Capture the cell that displays the provided text and extract its (X, Y) central coordinate. 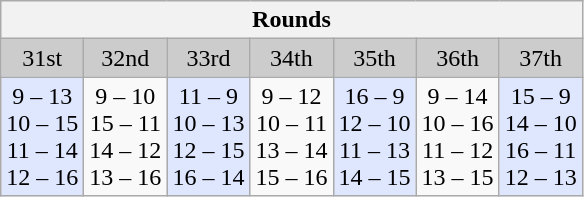
11 – 910 – 1312 – 1516 – 14 (208, 136)
Rounds (292, 20)
9 – 1210 – 1113 – 1415 – 16 (292, 136)
36th (458, 58)
32nd (126, 58)
16 – 912 – 1011 – 1314 – 15 (374, 136)
33rd (208, 58)
15 – 914 – 1016 – 1112 – 13 (540, 136)
35th (374, 58)
9 – 1015 – 1114 – 1213 – 16 (126, 136)
34th (292, 58)
31st (42, 58)
9 – 1310 – 1511 – 1412 – 16 (42, 136)
37th (540, 58)
9 – 1410 – 1611 – 1213 – 15 (458, 136)
